Find where the given text appears and provide that cell's center as (X, Y) coordinate. 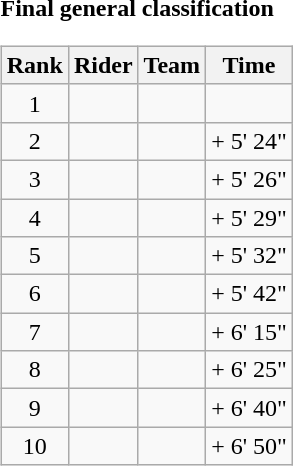
1 (34, 103)
Team (172, 65)
+ 6' 50" (250, 446)
+ 6' 15" (250, 332)
+ 6' 40" (250, 408)
Rider (103, 65)
+ 5' 42" (250, 294)
+ 5' 32" (250, 256)
Rank (34, 65)
5 (34, 256)
7 (34, 332)
10 (34, 446)
+ 5' 26" (250, 179)
4 (34, 217)
3 (34, 179)
9 (34, 408)
6 (34, 294)
8 (34, 370)
2 (34, 141)
+ 5' 24" (250, 141)
+ 5' 29" (250, 217)
+ 6' 25" (250, 370)
Time (250, 65)
